Capture the cell that displays the provided text and extract its [x, y] central coordinate. 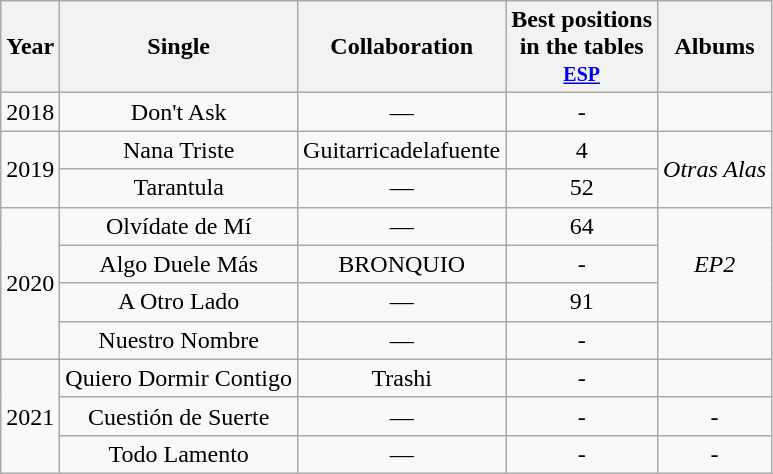
Nana Triste [179, 150]
EP2 [715, 264]
2019 [30, 169]
Cuestión de Suerte [179, 416]
Trashi [402, 378]
Best positionsin the tablesESP [582, 47]
4 [582, 150]
Year [30, 47]
A Otro Lado [179, 302]
Todo Lamento [179, 454]
2021 [30, 416]
Guitarricadelafuente [402, 150]
Quiero Dormir Contigo [179, 378]
Albums [715, 47]
64 [582, 226]
Olvídate de Mí [179, 226]
Otras Alas [715, 169]
Collaboration [402, 47]
Single [179, 47]
Don't Ask [179, 112]
Nuestro Nombre [179, 340]
Tarantula [179, 188]
52 [582, 188]
Algo Duele Más [179, 264]
2020 [30, 283]
BRONQUIO [402, 264]
2018 [30, 112]
91 [582, 302]
